Return the [X, Y] coordinate for the center point of the cell that contains the specified text.  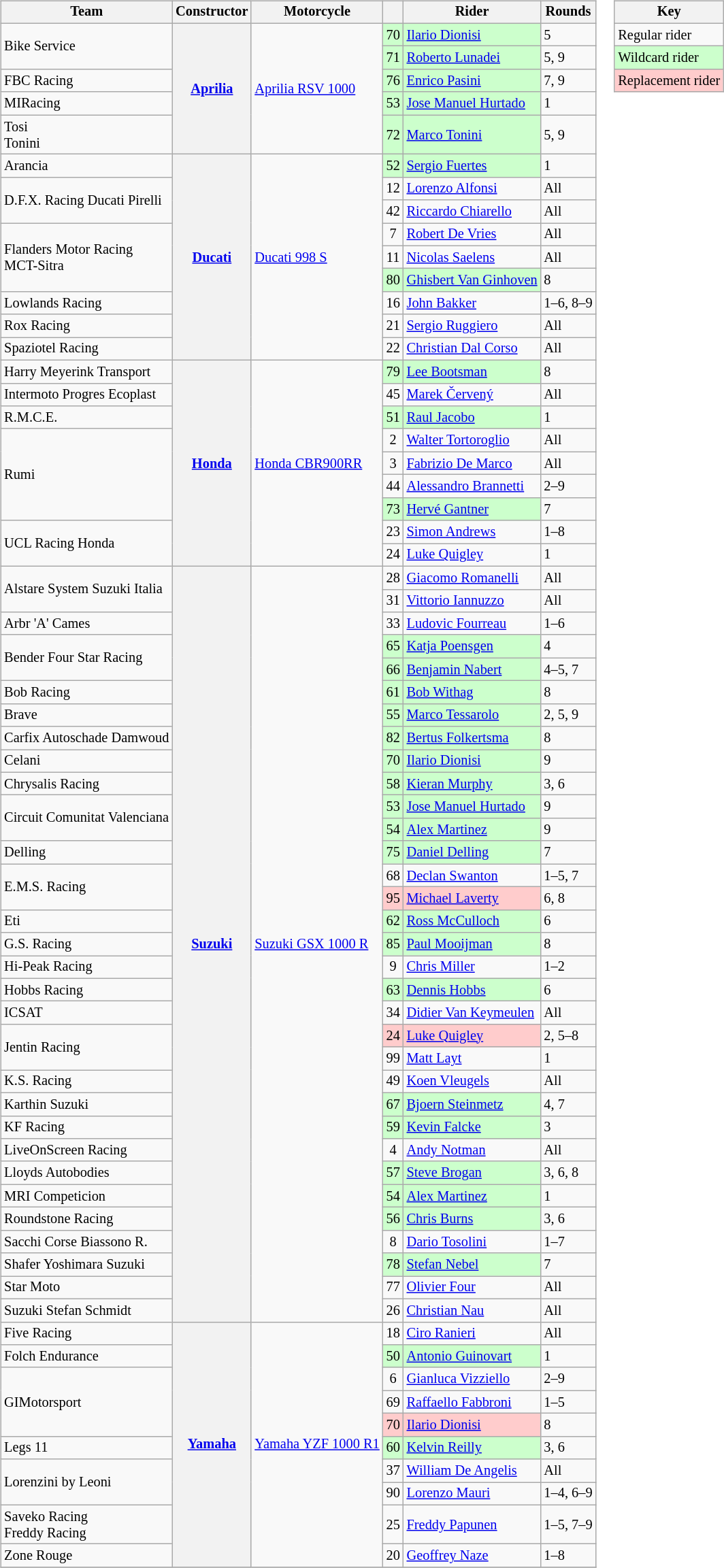
Harry Meyerink Transport [86, 371]
Enrico Pasini [472, 81]
Suzuki [212, 944]
Kevin Falcke [472, 1127]
31 [393, 601]
Ducati [212, 257]
Bob Racing [86, 693]
MRI Competicion [86, 1196]
1–7 [567, 1241]
Marek Červený [472, 395]
21 [393, 326]
Raffaello Fabbroni [472, 1402]
Bertus Folkertsma [472, 738]
Alessandro Brannetti [472, 486]
Katja Poensgen [472, 646]
E.M.S. Racing [86, 887]
FBC Racing [86, 81]
Carfix Autoschade Damwoud [86, 738]
Marco Tessarolo [472, 715]
49 [393, 1082]
William De Angelis [472, 1471]
Five Racing [86, 1333]
63 [393, 990]
Alstare System Suzuki Italia [86, 589]
Hi-Peak Racing [86, 967]
44 [393, 486]
Honda CBR900RR [317, 463]
Legs 11 [86, 1448]
51 [393, 418]
Saveko RacingFreddy Racing [86, 1524]
Kieran Murphy [472, 784]
John Bakker [472, 303]
Suzuki Stefan Schmidt [86, 1310]
UCL Racing Honda [86, 543]
Gianluca Vizziello [472, 1379]
Bob Withag [472, 693]
Dennis Hobbs [472, 990]
KF Racing [86, 1127]
Jentin Racing [86, 1048]
Michael Laverty [472, 899]
11 [393, 257]
Olivier Four [472, 1288]
Sergio Fuertes [472, 166]
Ross McCulloch [472, 921]
Ludovic Fourreau [472, 624]
90 [393, 1494]
23 [393, 532]
Matt Layt [472, 1058]
Celani [86, 761]
K.S. Racing [86, 1082]
4–5, 7 [567, 669]
1–5, 7 [567, 875]
TosiTonini [86, 135]
Yamaha [212, 1445]
80 [393, 280]
16 [393, 303]
Didier Van Keymeulen [472, 1013]
59 [393, 1127]
25 [393, 1524]
65 [393, 646]
Christian Dal Corso [472, 349]
Vittorio Iannuzzo [472, 601]
Nicolas Saelens [472, 257]
Honda [212, 463]
62 [393, 921]
95 [393, 899]
Simon Andrews [472, 532]
45 [393, 395]
99 [393, 1058]
Delling [86, 852]
2, 5, 9 [567, 715]
66 [393, 669]
Freddy Papunen [472, 1524]
61 [393, 693]
Lorenzo Alfonsi [472, 188]
Lowlands Racing [86, 303]
Giacomo Romanelli [472, 578]
2 [393, 440]
Hervé Gantner [472, 509]
Suzuki GSX 1000 R [317, 944]
Flanders Motor RacingMCT-Sitra [86, 257]
Antonio Guinovart [472, 1356]
Rumi [86, 475]
1–2 [567, 967]
1–6 [567, 624]
Koen Vleugels [472, 1082]
Circuit Comunitat Valenciana [86, 818]
60 [393, 1448]
50 [393, 1356]
Brave [86, 715]
Bender Four Star Racing [86, 657]
Ducati 998 S [317, 257]
Rider [472, 12]
58 [393, 784]
Roundstone Racing [86, 1219]
Wildcard rider [669, 58]
Chrysalis Racing [86, 784]
1–5, 7–9 [567, 1524]
Declan Swanton [472, 875]
71 [393, 58]
MIRacing [86, 103]
Rox Racing [86, 326]
12 [393, 188]
Key [669, 12]
Aprilia RSV 1000 [317, 88]
Spaziotel Racing [86, 349]
72 [393, 135]
Sacchi Corse Biassono R. [86, 1241]
34 [393, 1013]
20 [393, 1556]
26 [393, 1310]
Robert De Vries [472, 235]
D.F.X. Racing Ducati Pirelli [86, 200]
22 [393, 349]
6, 8 [567, 899]
Lee Bootsman [472, 371]
Christian Nau [472, 1310]
56 [393, 1219]
Dario Tosolini [472, 1241]
Benjamin Nabert [472, 669]
Ghisbert Van Ginhoven [472, 280]
7, 9 [567, 81]
Lloyds Autobodies [86, 1173]
Marco Tonini [472, 135]
33 [393, 624]
Zone Rouge [86, 1556]
5 [567, 35]
37 [393, 1471]
Sergio Ruggiero [472, 326]
4, 7 [567, 1104]
Chris Burns [472, 1219]
Lorenzini by Leoni [86, 1482]
69 [393, 1402]
52 [393, 166]
1–5 [567, 1402]
Karthin Suzuki [86, 1104]
55 [393, 715]
Steve Brogan [472, 1173]
Eti [86, 921]
82 [393, 738]
79 [393, 371]
Aprilia [212, 88]
Rounds [567, 12]
1–6, 8–9 [567, 303]
67 [393, 1104]
Constructor [212, 12]
LiveOnScreen Racing [86, 1150]
Shafer Yoshimara Suzuki [86, 1265]
Arancia [86, 166]
77 [393, 1288]
Regular rider [669, 35]
Bjoern Steinmetz [472, 1104]
Daniel Delling [472, 852]
18 [393, 1333]
73 [393, 509]
76 [393, 81]
Yamaha YZF 1000 R1 [317, 1445]
3, 6, 8 [567, 1173]
28 [393, 578]
78 [393, 1265]
ICSAT [86, 1013]
Paul Mooijman [472, 944]
Stefan Nebel [472, 1265]
Bike Service [86, 46]
Kelvin Reilly [472, 1448]
2, 5–8 [567, 1036]
Replacement rider [669, 81]
Walter Tortoroglio [472, 440]
Hobbs Racing [86, 990]
Motorcycle [317, 12]
Andy Notman [472, 1150]
68 [393, 875]
GIMotorsport [86, 1401]
Arbr 'A' Cames [86, 624]
Folch Endurance [86, 1356]
R.M.C.E. [86, 418]
Fabrizio De Marco [472, 463]
75 [393, 852]
85 [393, 944]
1–4, 6–9 [567, 1494]
Star Moto [86, 1288]
42 [393, 212]
Chris Miller [472, 967]
Team [86, 12]
Geoffrey Naze [472, 1556]
Raul Jacobo [472, 418]
Riccardo Chiarello [472, 212]
Intermoto Progres Ecoplast [86, 395]
Lorenzo Mauri [472, 1494]
57 [393, 1173]
G.S. Racing [86, 944]
Ciro Ranieri [472, 1333]
Roberto Lunadei [472, 58]
